For the text-containing cell, return its midpoint in [x, y] coordinate format. 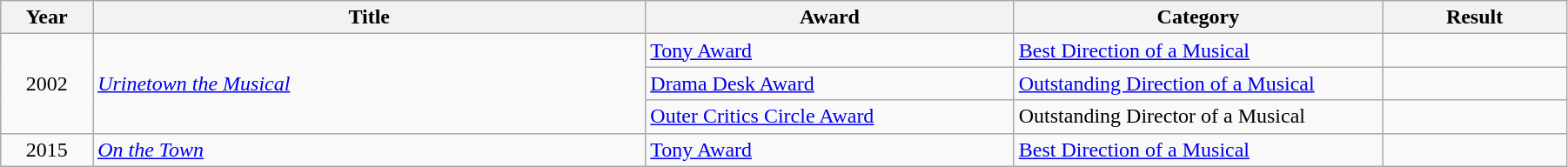
Award [830, 17]
Outstanding Director of a Musical [1197, 117]
Outer Critics Circle Award [830, 117]
Result [1475, 17]
Outstanding Direction of a Musical [1197, 83]
Drama Desk Award [830, 83]
Title [369, 17]
On the Town [369, 150]
Year [47, 17]
Category [1197, 17]
2015 [47, 150]
Urinetown the Musical [369, 83]
2002 [47, 83]
